Find where the given text appears and provide that cell's center as (X, Y) coordinate. 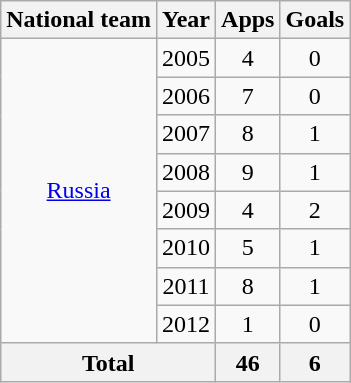
2007 (186, 134)
2010 (186, 248)
2009 (186, 210)
National team (79, 20)
2006 (186, 96)
Year (186, 20)
7 (248, 96)
2008 (186, 172)
2011 (186, 286)
2012 (186, 324)
Total (108, 362)
2 (315, 210)
Apps (248, 20)
2005 (186, 58)
9 (248, 172)
Russia (79, 191)
6 (315, 362)
5 (248, 248)
Goals (315, 20)
46 (248, 362)
